Return the [x, y] coordinate for the center point of the cell that contains the specified text.  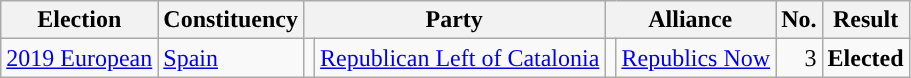
No. [799, 20]
Alliance [690, 20]
2019 European [80, 58]
Constituency [231, 20]
Elected [866, 58]
Result [866, 20]
3 [799, 58]
Republics Now [696, 58]
Spain [231, 58]
Election [80, 20]
Party [454, 20]
Republican Left of Catalonia [460, 58]
